Return the [X, Y] coordinate for the center point of the cell that contains the specified text.  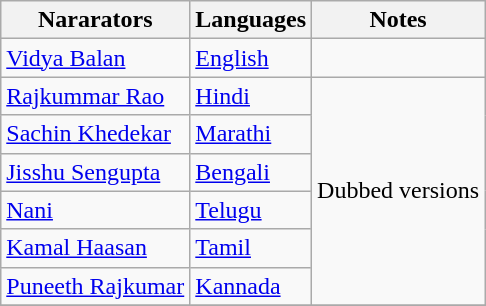
Telugu [251, 210]
Sachin Khedekar [96, 134]
Jisshu Sengupta [96, 172]
Hindi [251, 96]
Rajkummar Rao [96, 96]
Kamal Haasan [96, 248]
Puneeth Rajkumar [96, 286]
Vidya Balan [96, 58]
Kannada [251, 286]
Dubbed versions [398, 191]
Tamil [251, 248]
Nani [96, 210]
Nararators [96, 20]
Languages [251, 20]
Notes [398, 20]
English [251, 58]
Bengali [251, 172]
Marathi [251, 134]
